Pinpoint the cell where the given text exists, returning its [x, y] midpoint coordinate. 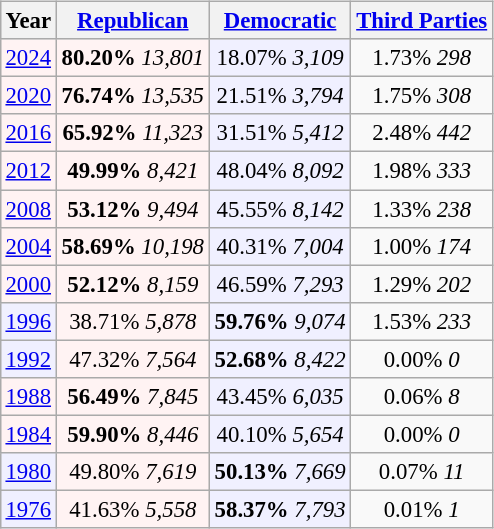
65.92% 11,323 [132, 133]
0.07% 11 [422, 472]
1.00% 174 [422, 246]
38.71% 5,878 [132, 321]
18.07% 3,109 [280, 58]
52.12% 8,159 [132, 284]
1.98% 333 [422, 171]
56.49% 7,845 [132, 396]
1980 [28, 472]
52.68% 8,422 [280, 359]
1.53% 233 [422, 321]
1996 [28, 321]
1.75% 308 [422, 96]
40.10% 5,654 [280, 434]
1.33% 238 [422, 209]
58.69% 10,198 [132, 246]
Republican [132, 21]
59.76% 9,074 [280, 321]
Third Parties [422, 21]
2008 [28, 209]
2012 [28, 171]
0.06% 8 [422, 396]
49.80% 7,619 [132, 472]
2004 [28, 246]
1976 [28, 509]
47.32% 7,564 [132, 359]
80.20% 13,801 [132, 58]
41.63% 5,558 [132, 509]
1992 [28, 359]
58.37% 7,793 [280, 509]
2000 [28, 284]
1984 [28, 434]
48.04% 8,092 [280, 171]
Democratic [280, 21]
1.29% 202 [422, 284]
53.12% 9,494 [132, 209]
1988 [28, 396]
2.48% 442 [422, 133]
21.51% 3,794 [280, 96]
76.74% 13,535 [132, 96]
31.51% 5,412 [280, 133]
1.73% 298 [422, 58]
50.13% 7,669 [280, 472]
40.31% 7,004 [280, 246]
Year [28, 21]
2020 [28, 96]
2024 [28, 58]
49.99% 8,421 [132, 171]
0.01% 1 [422, 509]
45.55% 8,142 [280, 209]
46.59% 7,293 [280, 284]
59.90% 8,446 [132, 434]
2016 [28, 133]
43.45% 6,035 [280, 396]
